Provide the [X, Y] coordinate of the cell's center where the given text is located.  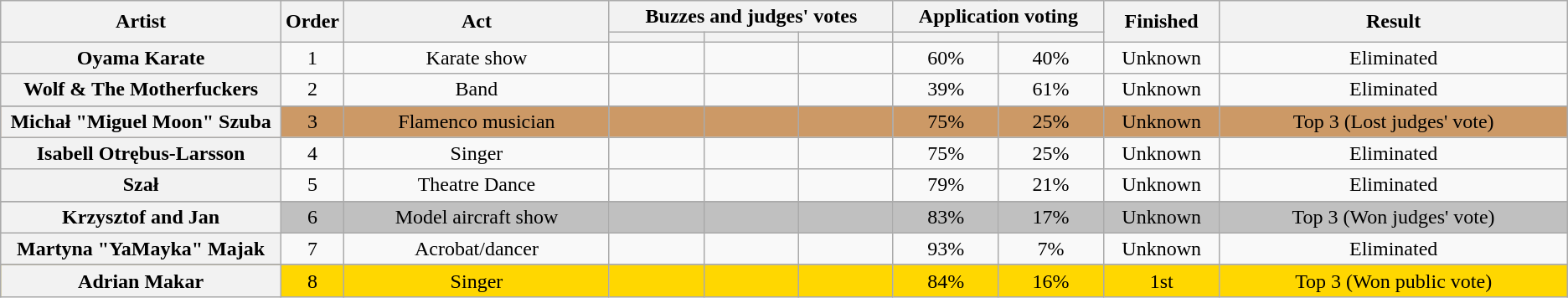
Theatre Dance [477, 185]
Michał "Miguel Moon" Szuba [141, 121]
16% [1050, 280]
Top 3 (Lost judges' vote) [1394, 121]
21% [1050, 185]
Application voting [998, 17]
Result [1394, 22]
Martyna "YaMayka" Majak [141, 249]
7% [1050, 249]
6 [312, 217]
Band [477, 90]
Top 3 (Won public vote) [1394, 280]
Buzzes and judges' votes [750, 17]
Order [312, 22]
Isabell Otrębus-Larsson [141, 153]
Finished [1161, 22]
83% [945, 217]
Krzysztof and Jan [141, 217]
1st [1161, 280]
5 [312, 185]
Top 3 (Won judges' vote) [1394, 217]
Szał [141, 185]
1 [312, 58]
7 [312, 249]
Acrobat/dancer [477, 249]
17% [1050, 217]
Adrian Makar [141, 280]
2 [312, 90]
79% [945, 185]
Oyama Karate [141, 58]
8 [312, 280]
4 [312, 153]
60% [945, 58]
Wolf & The Motherfuckers [141, 90]
93% [945, 249]
40% [1050, 58]
Artist [141, 22]
39% [945, 90]
84% [945, 280]
Act [477, 22]
Model aircraft show [477, 217]
3 [312, 121]
Flamenco musician [477, 121]
61% [1050, 90]
Karate show [477, 58]
